Scan for the cell matching the given text and deliver its [X, Y] coordinate at center. 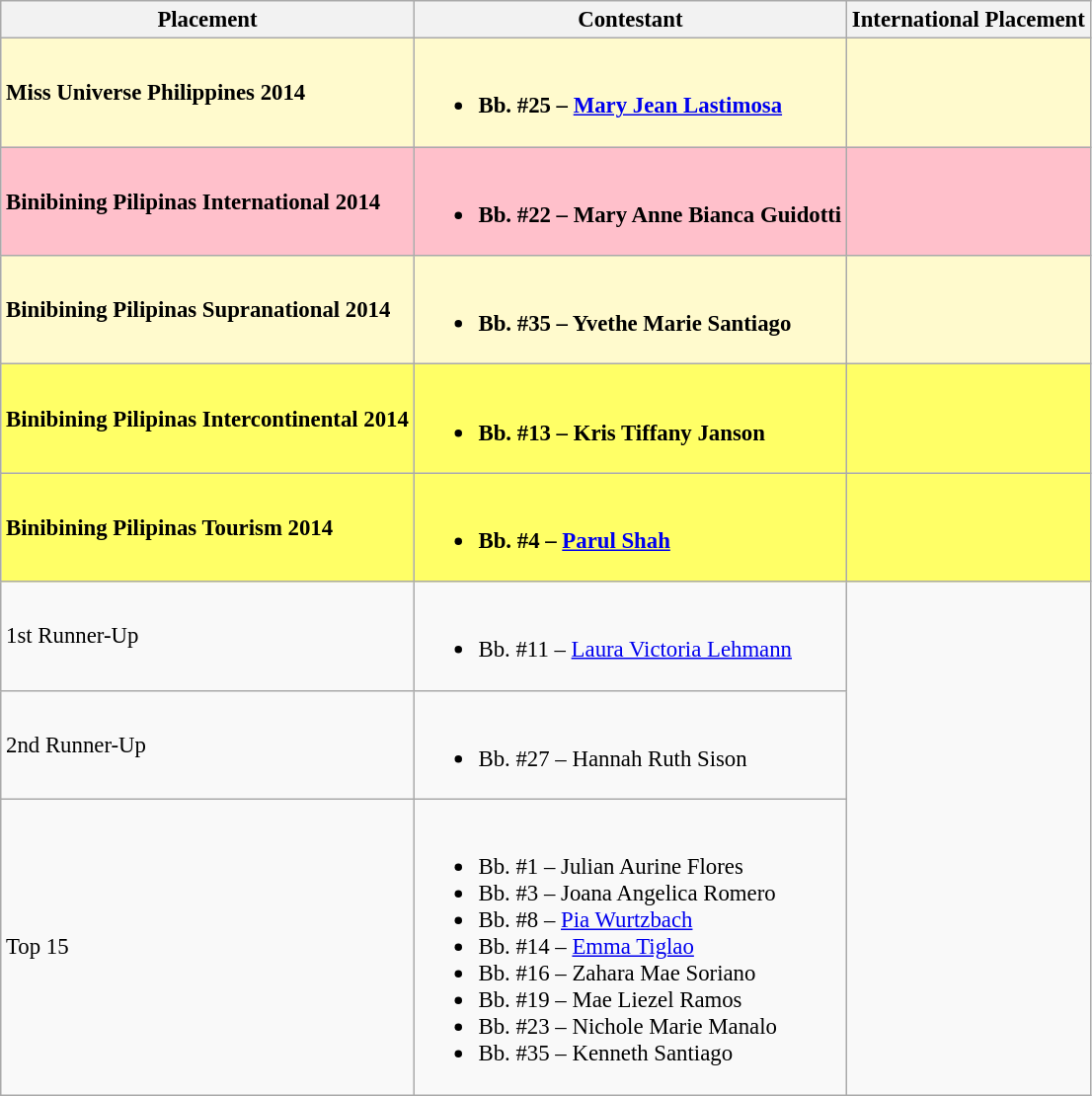
1st Runner-Up [207, 636]
International Placement [970, 20]
Bb. #35 – Yvethe Marie Santiago [630, 310]
Binibining Pilipinas Supranational 2014 [207, 310]
Bb. #11 – Laura Victoria Lehmann [630, 636]
Bb. #22 – Mary Anne Bianca Guidotti [630, 201]
Binibining Pilipinas Intercontinental 2014 [207, 419]
Bb. #27 – Hannah Ruth Sison [630, 744]
Bb. #25 – Mary Jean Lastimosa [630, 93]
2nd Runner-Up [207, 744]
Binibining Pilipinas International 2014 [207, 201]
Placement [207, 20]
Bb. #4 – Parul Shah [630, 527]
Bb. #13 – Kris Tiffany Janson [630, 419]
Top 15 [207, 948]
Contestant [630, 20]
Miss Universe Philippines 2014 [207, 93]
Binibining Pilipinas Tourism 2014 [207, 527]
